Output the [X, Y] coordinate of the center of the cell containing the given text.  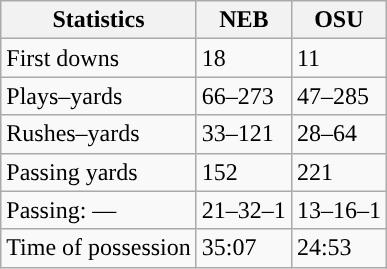
13–16–1 [338, 210]
221 [338, 172]
28–64 [338, 134]
18 [244, 58]
Statistics [99, 20]
Plays–yards [99, 96]
Passing: –– [99, 210]
35:07 [244, 248]
NEB [244, 20]
First downs [99, 58]
47–285 [338, 96]
152 [244, 172]
33–121 [244, 134]
66–273 [244, 96]
Rushes–yards [99, 134]
21–32–1 [244, 210]
Time of possession [99, 248]
Passing yards [99, 172]
24:53 [338, 248]
OSU [338, 20]
11 [338, 58]
